Identify which cell holds the provided text, then report its (X, Y) central coordinate. 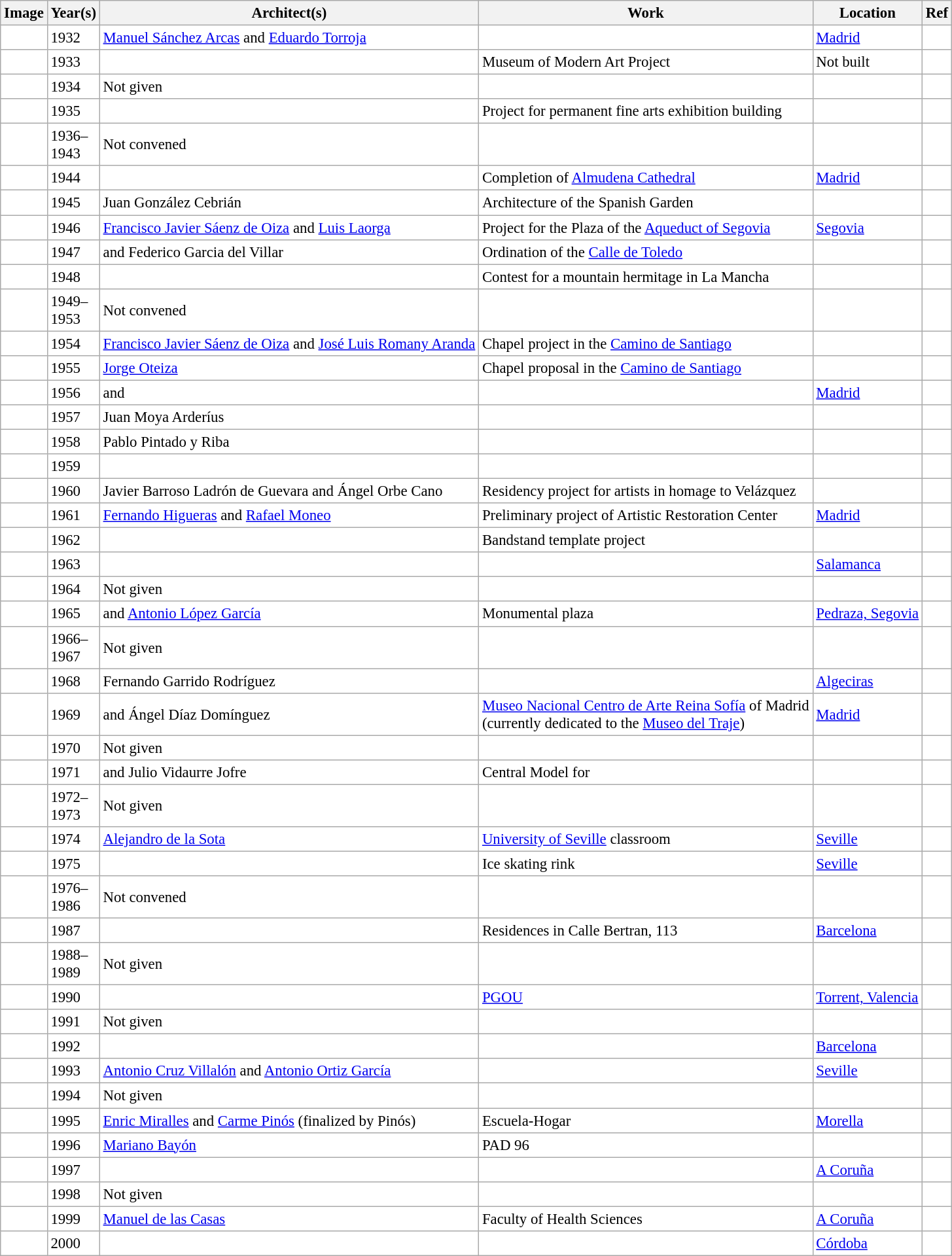
Museo Nacional Centro de Arte Reina Sofía of Madrid(currently dedicated to the Museo del Traje) (646, 714)
1944 (73, 179)
Ice skating rink (646, 863)
1963 (73, 565)
Javier Barroso Ladrón de Guevara and Ángel Orbe Cano (289, 491)
1936–1943 (73, 145)
Francisco Javier Sáenz de Oiza and José Luis Romany Aranda (289, 343)
1960 (73, 491)
Manuel Sánchez Arcas and Eduardo Torroja (289, 38)
and Antonio López García (289, 614)
Central Model for (646, 773)
Córdoba (868, 1244)
Faculty of Health Sciences (646, 1219)
Mariano Bayón (289, 1145)
Completion of Almudena Cathedral (646, 179)
Juan González Cebrián (289, 203)
1994 (73, 1096)
1975 (73, 863)
and Julio Vidaurre Jofre (289, 773)
1976–1986 (73, 898)
1955 (73, 368)
Juan Moya Arderíus (289, 417)
1997 (73, 1170)
PGOU (646, 998)
and Federico Garcia del Villar (289, 252)
Fernando Higueras and Rafael Moneo (289, 515)
Museum of Modern Art Project (646, 62)
Enric Miralles and Carme Pinós (finalized by Pinós) (289, 1121)
Project for the Plaza of the Aqueduct of Segovia (646, 228)
Work (646, 13)
1957 (73, 417)
1965 (73, 614)
1956 (73, 392)
2000 (73, 1244)
Torrent, Valencia (868, 998)
Alejandro de la Sota (289, 839)
Ordination of the Calle de Toledo (646, 252)
Algeciras (868, 681)
1992 (73, 1047)
1962 (73, 540)
1993 (73, 1071)
Residences in Calle Bertran, 113 (646, 931)
1946 (73, 228)
1974 (73, 839)
Image (24, 13)
1949–1953 (73, 310)
1987 (73, 931)
Pablo Pintado y Riba (289, 442)
Chapel proposal in the Camino de Santiago (646, 368)
1954 (73, 343)
1996 (73, 1145)
Segovia (868, 228)
and (289, 392)
1948 (73, 277)
Fernando Garrido Rodríguez (289, 681)
1964 (73, 589)
1969 (73, 714)
Bandstand template project (646, 540)
1991 (73, 1022)
1971 (73, 773)
1934 (73, 87)
1945 (73, 203)
1932 (73, 38)
Ref (937, 13)
Pedraza, Segovia (868, 614)
1990 (73, 998)
PAD 96 (646, 1145)
1966–1967 (73, 648)
Residency project for artists in homage to Velázquez (646, 491)
and Ángel Díaz Domínguez (289, 714)
Preliminary project of Artistic Restoration Center (646, 515)
1959 (73, 466)
1998 (73, 1194)
1970 (73, 748)
Architect(s) (289, 13)
Contest for a mountain hermitage in La Mancha (646, 277)
Manuel de las Casas (289, 1219)
Morella (868, 1121)
Architecture of the Spanish Garden (646, 203)
Escuela-Hogar (646, 1121)
Not built (868, 62)
1988–1989 (73, 964)
Salamanca (868, 565)
Antonio Cruz Villalón and Antonio Ortiz García (289, 1071)
Project for permanent fine arts exhibition building (646, 111)
1947 (73, 252)
1935 (73, 111)
1933 (73, 62)
Francisco Javier Sáenz de Oiza and Luis Laorga (289, 228)
1972–1973 (73, 806)
1968 (73, 681)
University of Seville classroom (646, 839)
1961 (73, 515)
Monumental plaza (646, 614)
Location (868, 13)
Jorge Oteiza (289, 368)
1958 (73, 442)
Year(s) (73, 13)
1995 (73, 1121)
Chapel project in the Camino de Santiago (646, 343)
1999 (73, 1219)
